Output the (x, y) coordinate of the center of the cell containing the given text.  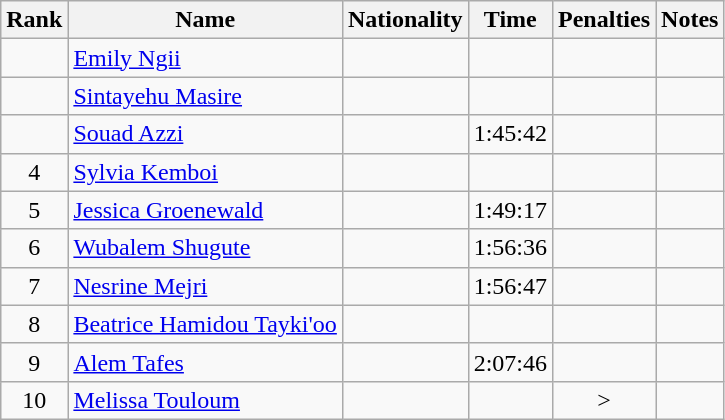
Beatrice Hamidou Tayki'oo (206, 324)
8 (34, 324)
Sylvia Kemboi (206, 172)
Nationality (405, 20)
Name (206, 20)
Melissa Touloum (206, 400)
1:45:42 (510, 134)
Sintayehu Masire (206, 96)
Alem Tafes (206, 362)
1:56:47 (510, 286)
Jessica Groenewald (206, 210)
7 (34, 286)
2:07:46 (510, 362)
Nesrine Mejri (206, 286)
10 (34, 400)
6 (34, 248)
Rank (34, 20)
Time (510, 20)
Penalties (604, 20)
5 (34, 210)
9 (34, 362)
Souad Azzi (206, 134)
> (604, 400)
1:49:17 (510, 210)
Emily Ngii (206, 58)
1:56:36 (510, 248)
Notes (690, 20)
Wubalem Shugute (206, 248)
4 (34, 172)
